Search for the cell housing the specified text and yield its (X, Y) center coordinate. 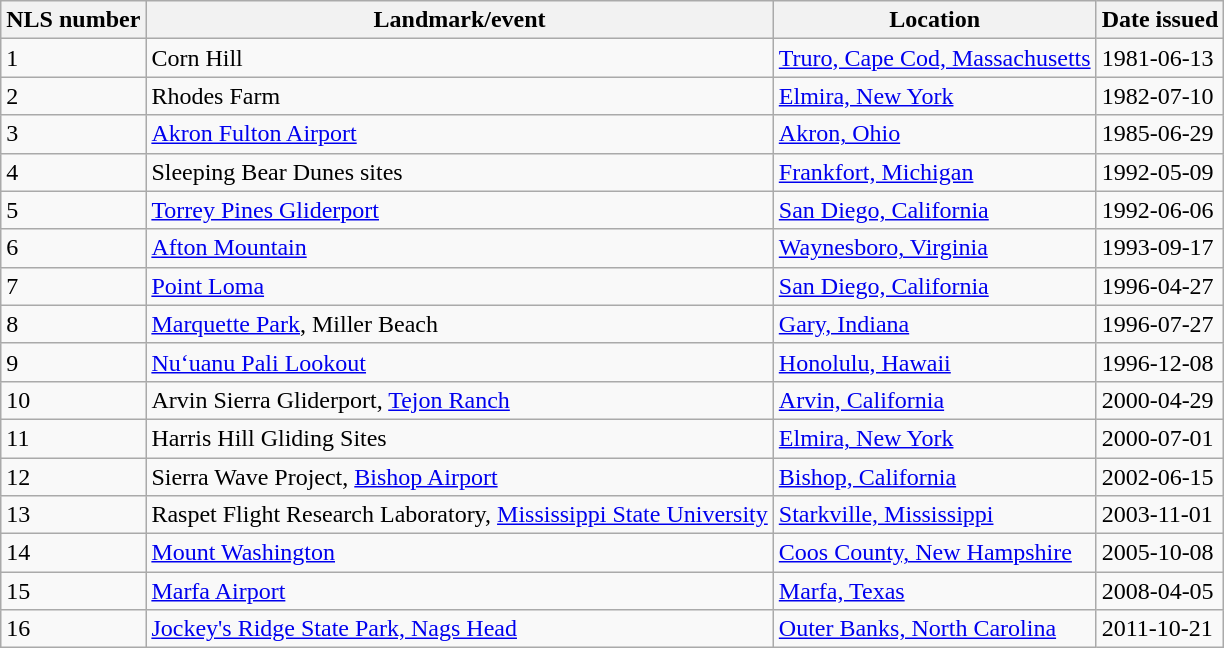
6 (74, 248)
7 (74, 286)
8 (74, 324)
1996-07-27 (1160, 324)
Harris Hill Gliding Sites (460, 438)
2000-04-29 (1160, 400)
Starkville, Mississippi (934, 515)
4 (74, 172)
1 (74, 58)
5 (74, 210)
10 (74, 400)
15 (74, 591)
Akron Fulton Airport (460, 134)
Marquette Park, Miller Beach (460, 324)
1982-07-10 (1160, 96)
Sleeping Bear Dunes sites (460, 172)
Gary, Indiana (934, 324)
2000-07-01 (1160, 438)
NLS number (74, 20)
1992-06-06 (1160, 210)
Rhodes Farm (460, 96)
1981-06-13 (1160, 58)
2003-11-01 (1160, 515)
13 (74, 515)
Nu‘uanu Pali Lookout (460, 362)
1992-05-09 (1160, 172)
9 (74, 362)
Marfa Airport (460, 591)
Bishop, California (934, 477)
Marfa, Texas (934, 591)
Afton Mountain (460, 248)
Waynesboro, Virginia (934, 248)
12 (74, 477)
11 (74, 438)
1985-06-29 (1160, 134)
3 (74, 134)
Arvin Sierra Gliderport, Tejon Ranch (460, 400)
Frankfort, Michigan (934, 172)
1996-12-08 (1160, 362)
Mount Washington (460, 553)
Coos County, New Hampshire (934, 553)
Landmark/event (460, 20)
2005-10-08 (1160, 553)
Torrey Pines Gliderport (460, 210)
16 (74, 629)
2011-10-21 (1160, 629)
14 (74, 553)
2 (74, 96)
2002-06-15 (1160, 477)
1993-09-17 (1160, 248)
Sierra Wave Project, Bishop Airport (460, 477)
1996-04-27 (1160, 286)
2008-04-05 (1160, 591)
Arvin, California (934, 400)
Raspet Flight Research Laboratory, Mississippi State University (460, 515)
Location (934, 20)
Jockey's Ridge State Park, Nags Head (460, 629)
Truro, Cape Cod, Massachusetts (934, 58)
Akron, Ohio (934, 134)
Corn Hill (460, 58)
Point Loma (460, 286)
Outer Banks, North Carolina (934, 629)
Honolulu, Hawaii (934, 362)
Date issued (1160, 20)
